Search for the cell housing the specified text and yield its (X, Y) center coordinate. 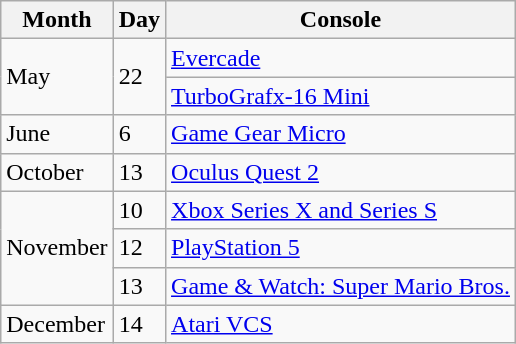
6 (139, 134)
Evercade (341, 58)
Game Gear Micro (341, 134)
Oculus Quest 2 (341, 172)
10 (139, 210)
Month (57, 20)
12 (139, 248)
December (57, 324)
TurboGrafx-16 Mini (341, 96)
Xbox Series X and Series S (341, 210)
Console (341, 20)
Game & Watch: Super Mario Bros. (341, 286)
Atari VCS (341, 324)
November (57, 248)
October (57, 172)
June (57, 134)
14 (139, 324)
22 (139, 77)
Day (139, 20)
May (57, 77)
PlayStation 5 (341, 248)
